For the text-containing cell, return its midpoint in [X, Y] coordinate format. 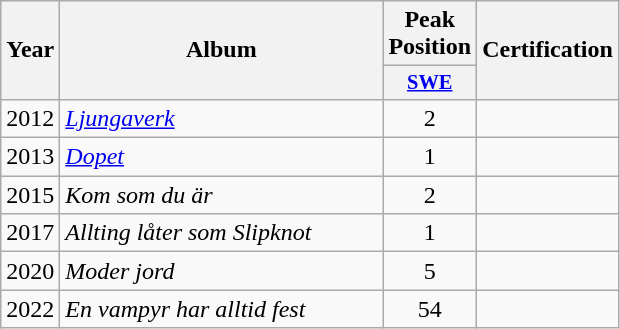
5 [430, 271]
Year [30, 50]
SWE [430, 83]
Allting låter som Slipknot [222, 233]
Ljungaverk [222, 118]
2022 [30, 309]
Peak Position [430, 34]
2017 [30, 233]
Dopet [222, 157]
Moder jord [222, 271]
2012 [30, 118]
2015 [30, 195]
Kom som du är [222, 195]
2013 [30, 157]
2020 [30, 271]
54 [430, 309]
En vampyr har alltid fest [222, 309]
Album [222, 50]
Certification [548, 50]
